Output the (x, y) coordinate of the center of the cell containing the given text.  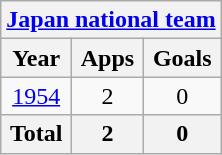
Japan national team (111, 20)
Goals (182, 58)
Year (36, 58)
Apps (108, 58)
Total (36, 134)
1954 (36, 96)
